Provide the (X, Y) coordinate of the cell's center where the given text is located.  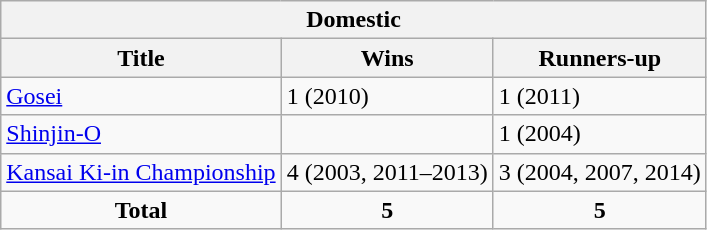
1 (2011) (600, 96)
3 (2004, 2007, 2014) (600, 172)
Domestic (354, 20)
1 (2010) (387, 96)
Wins (387, 58)
Total (141, 210)
Kansai Ki-in Championship (141, 172)
Runners-up (600, 58)
Title (141, 58)
1 (2004) (600, 134)
Shinjin-O (141, 134)
4 (2003, 2011–2013) (387, 172)
Gosei (141, 96)
